Search for the cell housing the specified text and yield its (x, y) center coordinate. 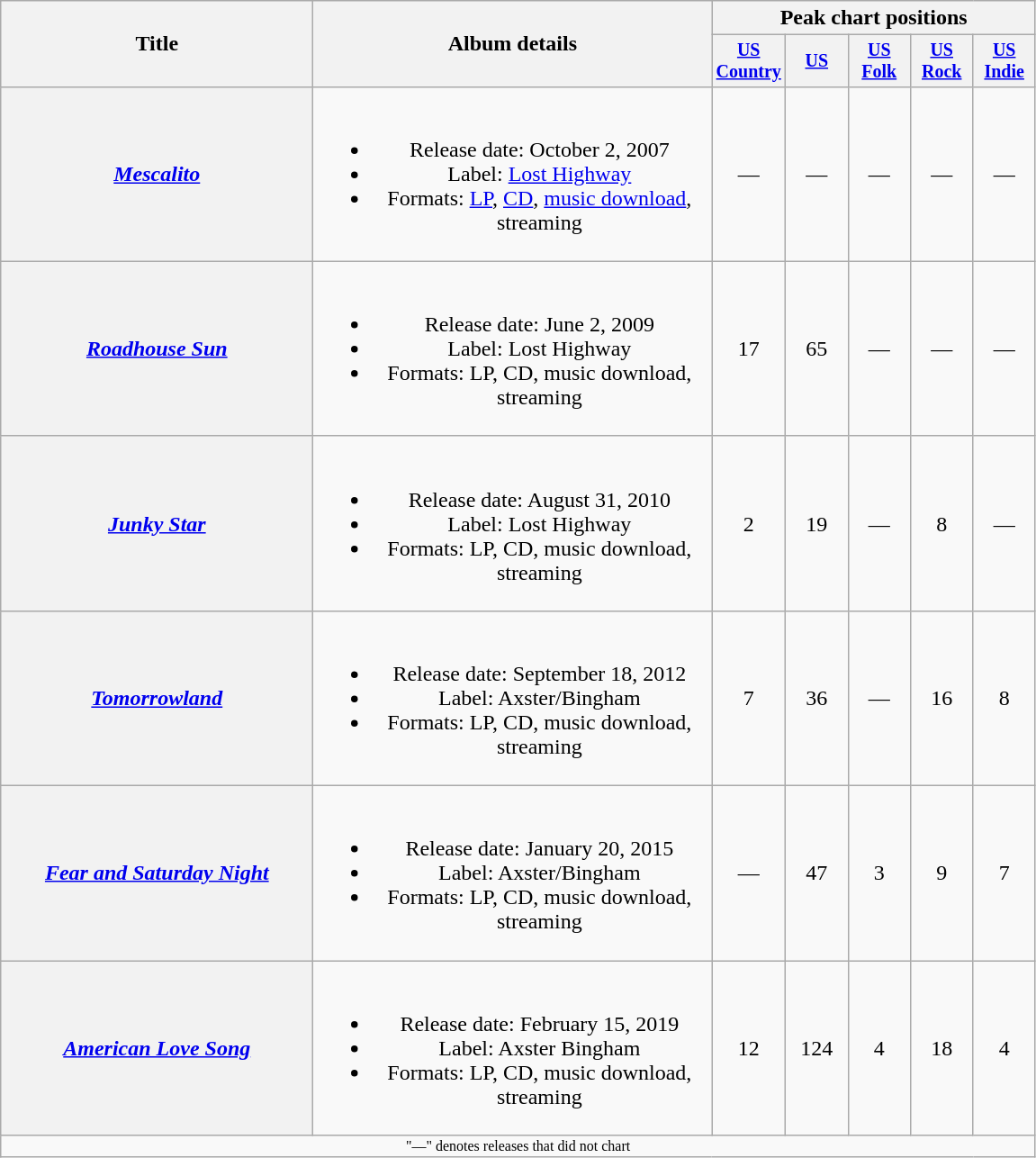
American Love Song (157, 1048)
19 (817, 523)
16 (941, 698)
12 (749, 1048)
US Country (749, 61)
USRock (941, 61)
Release date: August 31, 2010Label: Lost HighwayFormats: LP, CD, music download, streaming (513, 523)
Title (157, 44)
2 (749, 523)
65 (817, 348)
Junky Star (157, 523)
US (817, 61)
Release date: October 2, 2007Label: Lost HighwayFormats: LP, CD, music download, streaming (513, 174)
17 (749, 348)
Peak chart positions (874, 18)
124 (817, 1048)
Roadhouse Sun (157, 348)
Release date: September 18, 2012Label: Axster/BinghamFormats: LP, CD, music download, streaming (513, 698)
Release date: June 2, 2009Label: Lost HighwayFormats: LP, CD, music download, streaming (513, 348)
18 (941, 1048)
36 (817, 698)
Album details (513, 44)
USIndie (1004, 61)
47 (817, 873)
Mescalito (157, 174)
Release date: February 15, 2019Label: Axster BinghamFormats: LP, CD, music download, streaming (513, 1048)
Fear and Saturday Night (157, 873)
"—" denotes releases that did not chart (518, 1146)
Tomorrowland (157, 698)
3 (878, 873)
Release date: January 20, 2015Label: Axster/BinghamFormats: LP, CD, music download, streaming (513, 873)
9 (941, 873)
USFolk (878, 61)
